From the cell containing the given text, extract its center point as (X, Y) coordinate. 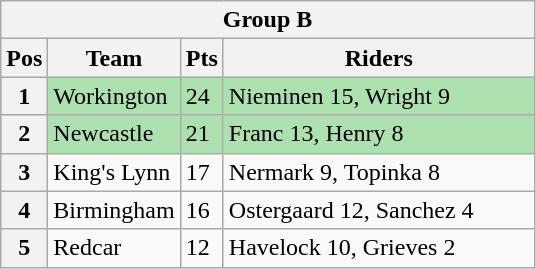
King's Lynn (114, 172)
5 (24, 248)
21 (202, 134)
Havelock 10, Grieves 2 (378, 248)
Group B (268, 20)
Franc 13, Henry 8 (378, 134)
Redcar (114, 248)
Riders (378, 58)
Pts (202, 58)
Nieminen 15, Wright 9 (378, 96)
Newcastle (114, 134)
Birmingham (114, 210)
Ostergaard 12, Sanchez 4 (378, 210)
1 (24, 96)
17 (202, 172)
Workington (114, 96)
Nermark 9, Topinka 8 (378, 172)
12 (202, 248)
24 (202, 96)
2 (24, 134)
16 (202, 210)
3 (24, 172)
Pos (24, 58)
4 (24, 210)
Team (114, 58)
